Determine the [x, y] coordinate at the center of the cell enclosing the given text.  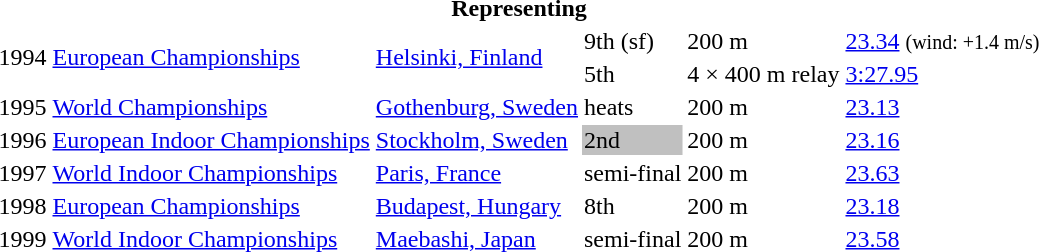
Paris, France [476, 173]
8th [632, 206]
4 × 400 m relay [764, 74]
World Championships [211, 107]
Budapest, Hungary [476, 206]
European Indoor Championships [211, 140]
5th [632, 74]
Gothenburg, Sweden [476, 107]
World Indoor Championships [211, 173]
semi-final [632, 173]
heats [632, 107]
Helsinki, Finland [476, 58]
9th (sf) [632, 41]
Stockholm, Sweden [476, 140]
2nd [632, 140]
